Provide the (X, Y) coordinate of the cell's center where the given text is located.  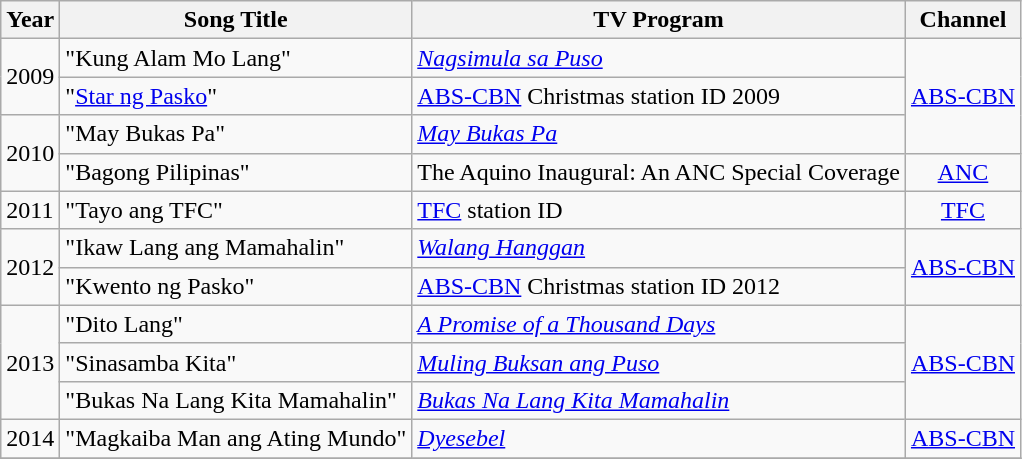
Dyesebel (659, 438)
"Magkaiba Man ang Ating Mundo" (236, 438)
"Bukas Na Lang Kita Mamahalin" (236, 400)
ABS-CBN Christmas station ID 2012 (659, 286)
"Kung Alam Mo Lang" (236, 58)
2012 (30, 267)
TV Program (659, 20)
"Star ng Pasko" (236, 96)
"Dito Lang" (236, 324)
Year (30, 20)
"Ikaw Lang ang Mamahalin" (236, 248)
"May Bukas Pa" (236, 134)
TFC (962, 210)
A Promise of a Thousand Days (659, 324)
"Tayo ang TFC" (236, 210)
2009 (30, 77)
2013 (30, 362)
Nagsimula sa Puso (659, 58)
TFC station ID (659, 210)
"Bagong Pilipinas" (236, 172)
Bukas Na Lang Kita Mamahalin (659, 400)
2011 (30, 210)
"Kwento ng Pasko" (236, 286)
ANC (962, 172)
Walang Hanggan (659, 248)
Song Title (236, 20)
2014 (30, 438)
Muling Buksan ang Puso (659, 362)
ABS-CBN Christmas station ID 2009 (659, 96)
2010 (30, 153)
May Bukas Pa (659, 134)
The Aquino Inaugural: An ANC Special Coverage (659, 172)
"Sinasamba Kita" (236, 362)
Channel (962, 20)
